Detect which cell encompasses the target text, then output its [x, y] center coordinate. 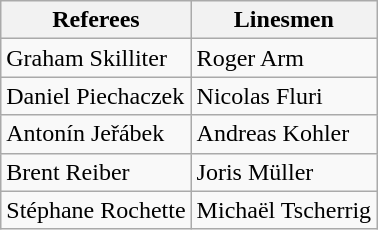
Daniel Piechaczek [96, 96]
Nicolas Fluri [284, 96]
Referees [96, 20]
Roger Arm [284, 58]
Linesmen [284, 20]
Antonín Jeřábek [96, 134]
Brent Reiber [96, 172]
Michaël Tscherrig [284, 210]
Joris Müller [284, 172]
Stéphane Rochette [96, 210]
Andreas Kohler [284, 134]
Graham Skilliter [96, 58]
